Locate the cell with the specified text and output its [X, Y] center coordinate. 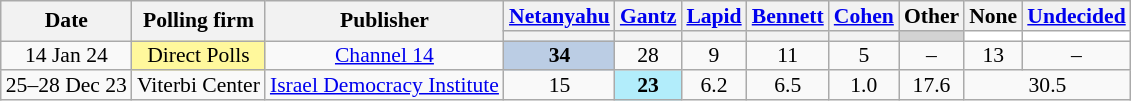
1.0 [864, 86]
Bennett [788, 16]
15 [560, 86]
14 Jan 24 [66, 56]
Cohen [864, 16]
Other [932, 16]
Viterbi Center [198, 86]
Gantz [648, 16]
6.2 [714, 86]
25–28 Dec 23 [66, 86]
Netanyahu [560, 16]
None [993, 16]
Undecided [1076, 16]
5 [864, 56]
Polling firm [198, 21]
Publisher [384, 21]
17.6 [932, 86]
Direct Polls [198, 56]
Date [66, 21]
11 [788, 56]
6.5 [788, 86]
30.5 [1048, 86]
34 [560, 56]
Lapid [714, 16]
Channel 14 [384, 56]
13 [993, 56]
28 [648, 56]
Israel Democracy Institute [384, 86]
9 [714, 56]
23 [648, 86]
